Capture the cell that displays the provided text and extract its [x, y] central coordinate. 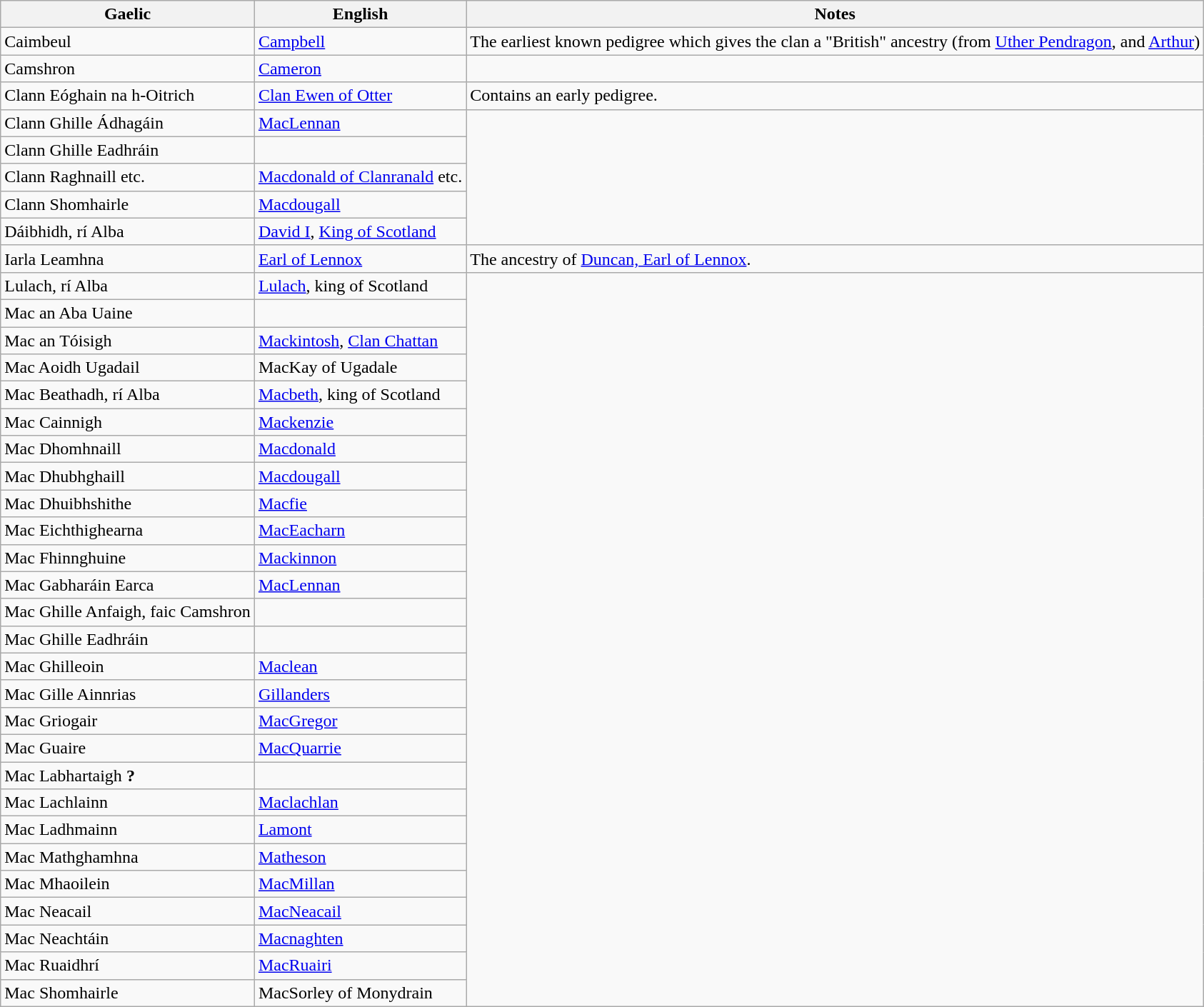
Maclachlan [360, 803]
Maclean [360, 666]
Clann Raghnaill etc. [128, 177]
MacQuarrie [360, 748]
Clann Eóghain na h-Oitrich [128, 96]
Earl of Lennox [360, 259]
The earliest known pedigree which gives the clan a "British" ancestry (from Uther Pendragon, and Arthur) [836, 41]
Mac Cainnigh [128, 422]
Mac Ghille Eadhráin [128, 639]
Gillanders [360, 693]
Mac Griogair [128, 721]
Clann Ghille Ádhagáin [128, 123]
English [360, 14]
Mac Guaire [128, 748]
Clann Shomhairle [128, 204]
Macnaghten [360, 938]
Lamont [360, 830]
David I, King of Scotland [360, 231]
Mac Lachlainn [128, 803]
Campbell [360, 41]
Mac Mhaoilein [128, 884]
Macbeth, king of Scotland [360, 395]
The ancestry of Duncan, Earl of Lennox. [836, 259]
Matheson [360, 857]
MacKay of Ugadale [360, 368]
Macdonald [360, 449]
MacSorley of Monydrain [360, 993]
Mackenzie [360, 422]
Mac Dhuibhshithe [128, 503]
Cameron [360, 69]
Macfie [360, 503]
Dáibhidh, rí Alba [128, 231]
Lulach, rí Alba [128, 286]
Mac Gille Ainnrias [128, 693]
Notes [836, 14]
MacNeacail [360, 911]
Mac Beathadh, rí Alba [128, 395]
Mac Neacail [128, 911]
Mackinnon [360, 558]
Mac Ladhmainn [128, 830]
Mac Dhubhghaill [128, 476]
MacEacharn [360, 531]
MacGregor [360, 721]
Macdonald of Clanranald etc. [360, 177]
Mac Labhartaigh ? [128, 775]
Caimbeul [128, 41]
Mac Gabharáin Earca [128, 585]
Contains an early pedigree. [836, 96]
Mac Neachtáin [128, 938]
Mac Fhinnghuine [128, 558]
MacRuairi [360, 966]
Mac Ghilleoin [128, 666]
Camshron [128, 69]
Mac Mathghamhna [128, 857]
Mackintosh, Clan Chattan [360, 341]
Gaelic [128, 14]
Clan Ewen of Otter [360, 96]
Mac Ruaidhrí [128, 966]
MacMillan [360, 884]
Mac Eichthighearna [128, 531]
Mac an Tóisigh [128, 341]
Clann Ghille Eadhráin [128, 150]
Iarla Leamhna [128, 259]
Mac Shomhairle [128, 993]
Mac an Aba Uaine [128, 313]
Mac Dhomhnaill [128, 449]
Lulach, king of Scotland [360, 286]
Mac Ghille Anfaigh, faic Camshron [128, 612]
Mac Aoidh Ugadail [128, 368]
